Determine the [X, Y] coordinate at the center of the cell enclosing the given text.  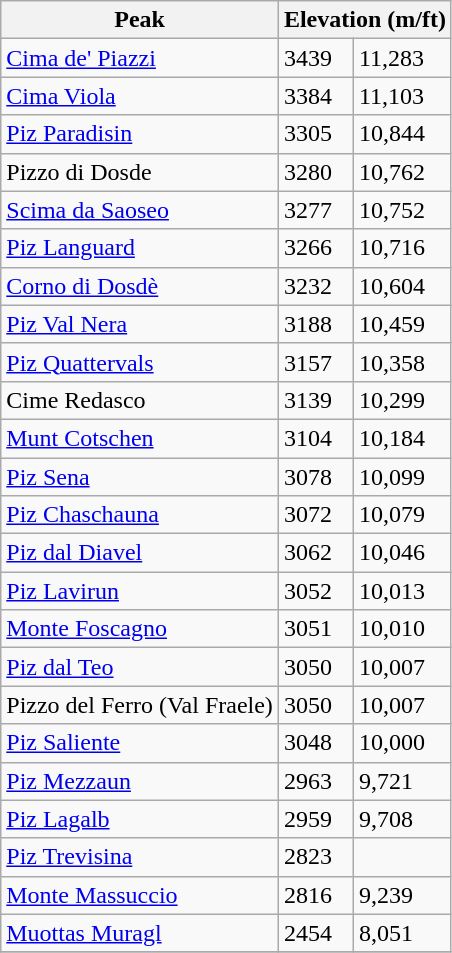
Piz Mezzaun [140, 781]
10,013 [402, 591]
Monte Massuccio [140, 895]
Piz Sena [140, 477]
Peak [140, 20]
10,762 [402, 172]
Piz Paradisin [140, 134]
10,099 [402, 477]
Cima Viola [140, 96]
Corno di Dosdè [140, 286]
10,079 [402, 515]
11,283 [402, 58]
3062 [316, 553]
Piz Chaschauna [140, 515]
3052 [316, 591]
3384 [316, 96]
Munt Cotschen [140, 438]
3266 [316, 248]
10,752 [402, 210]
3305 [316, 134]
10,358 [402, 362]
10,299 [402, 400]
3072 [316, 515]
3188 [316, 324]
10,716 [402, 248]
2816 [316, 895]
10,010 [402, 629]
Piz Languard [140, 248]
3439 [316, 58]
Pizzo del Ferro (Val Fraele) [140, 705]
Cime Redasco [140, 400]
Piz Lagalb [140, 819]
3139 [316, 400]
10,000 [402, 743]
Piz Val Nera [140, 324]
3078 [316, 477]
9,239 [402, 895]
Piz dal Diavel [140, 553]
Monte Foscagno [140, 629]
8,051 [402, 933]
3104 [316, 438]
3048 [316, 743]
Elevation (m/ft) [364, 20]
Muottas Muragl [140, 933]
2959 [316, 819]
10,604 [402, 286]
9,721 [402, 781]
Scima da Saoseo [140, 210]
2963 [316, 781]
2454 [316, 933]
10,184 [402, 438]
Piz Trevisina [140, 857]
Piz dal Teo [140, 667]
3280 [316, 172]
10,844 [402, 134]
10,046 [402, 553]
3277 [316, 210]
3051 [316, 629]
Piz Saliente [140, 743]
Pizzo di Dosde [140, 172]
10,459 [402, 324]
2823 [316, 857]
Piz Lavirun [140, 591]
9,708 [402, 819]
Piz Quattervals [140, 362]
3157 [316, 362]
Cima de' Piazzi [140, 58]
11,103 [402, 96]
3232 [316, 286]
